Extract the [X, Y] coordinate from the center of the cell holding the provided text.  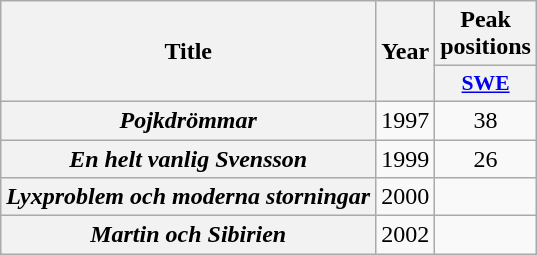
Title [188, 52]
Year [406, 52]
Martin och Sibirien [188, 235]
Pojkdrömmar [188, 120]
Lyxproblem och moderna storningar [188, 197]
1999 [406, 159]
Peak positions [486, 34]
SWE [486, 84]
26 [486, 159]
En helt vanlig Svensson [188, 159]
2002 [406, 235]
38 [486, 120]
2000 [406, 197]
1997 [406, 120]
